Extract the [x, y] coordinate from the center of the cell holding the provided text.  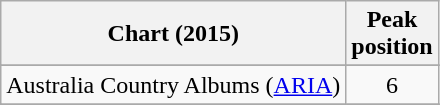
6 [392, 85]
Australia Country Albums (ARIA) [174, 85]
Peakposition [392, 34]
Chart (2015) [174, 34]
